Pinpoint the cell where the given text exists, returning its (X, Y) midpoint coordinate. 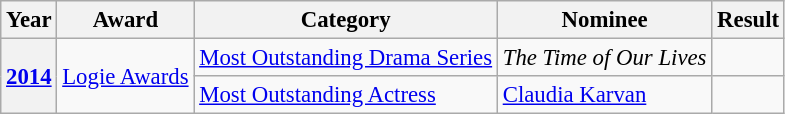
Award (126, 20)
Year (29, 20)
Most Outstanding Actress (346, 95)
2014 (29, 76)
Result (748, 20)
Claudia Karvan (604, 95)
Logie Awards (126, 76)
The Time of Our Lives (604, 58)
Most Outstanding Drama Series (346, 58)
Category (346, 20)
Nominee (604, 20)
